From the cell containing the given text, extract its center point as (X, Y) coordinate. 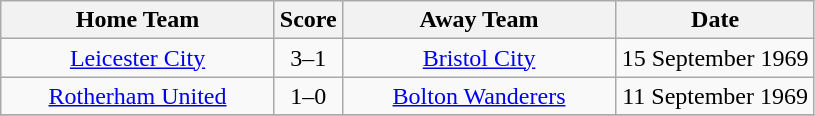
Rotherham United (138, 96)
Home Team (138, 20)
Date (716, 20)
Bristol City (479, 58)
1–0 (308, 96)
Bolton Wanderers (479, 96)
15 September 1969 (716, 58)
11 September 1969 (716, 96)
Leicester City (138, 58)
Away Team (479, 20)
Score (308, 20)
3–1 (308, 58)
